Pinpoint the cell where the given text exists, returning its [x, y] midpoint coordinate. 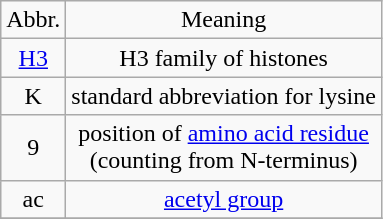
H3 family of histones [224, 58]
Abbr. [34, 20]
acetyl group [224, 199]
standard abbreviation for lysine [224, 96]
Meaning [224, 20]
9 [34, 148]
H3 [34, 58]
position of amino acid residue (counting from N-terminus) [224, 148]
ac [34, 199]
K [34, 96]
